Locate the cell with the specified text and output its [x, y] center coordinate. 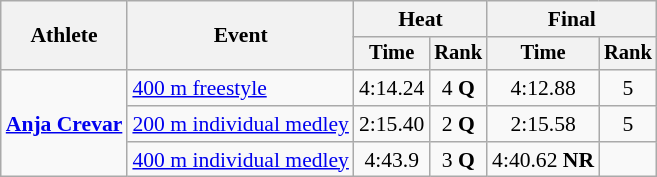
4:14.24 [392, 88]
200 m individual medley [240, 124]
4 Q [458, 88]
Anja Crevar [64, 124]
2 Q [458, 124]
2:15.40 [392, 124]
Athlete [64, 36]
400 m freestyle [240, 88]
Event [240, 36]
Heat [420, 19]
4:12.88 [543, 88]
2:15.58 [543, 124]
Final [572, 19]
